Extract the (x, y) coordinate from the center of the cell holding the provided text.  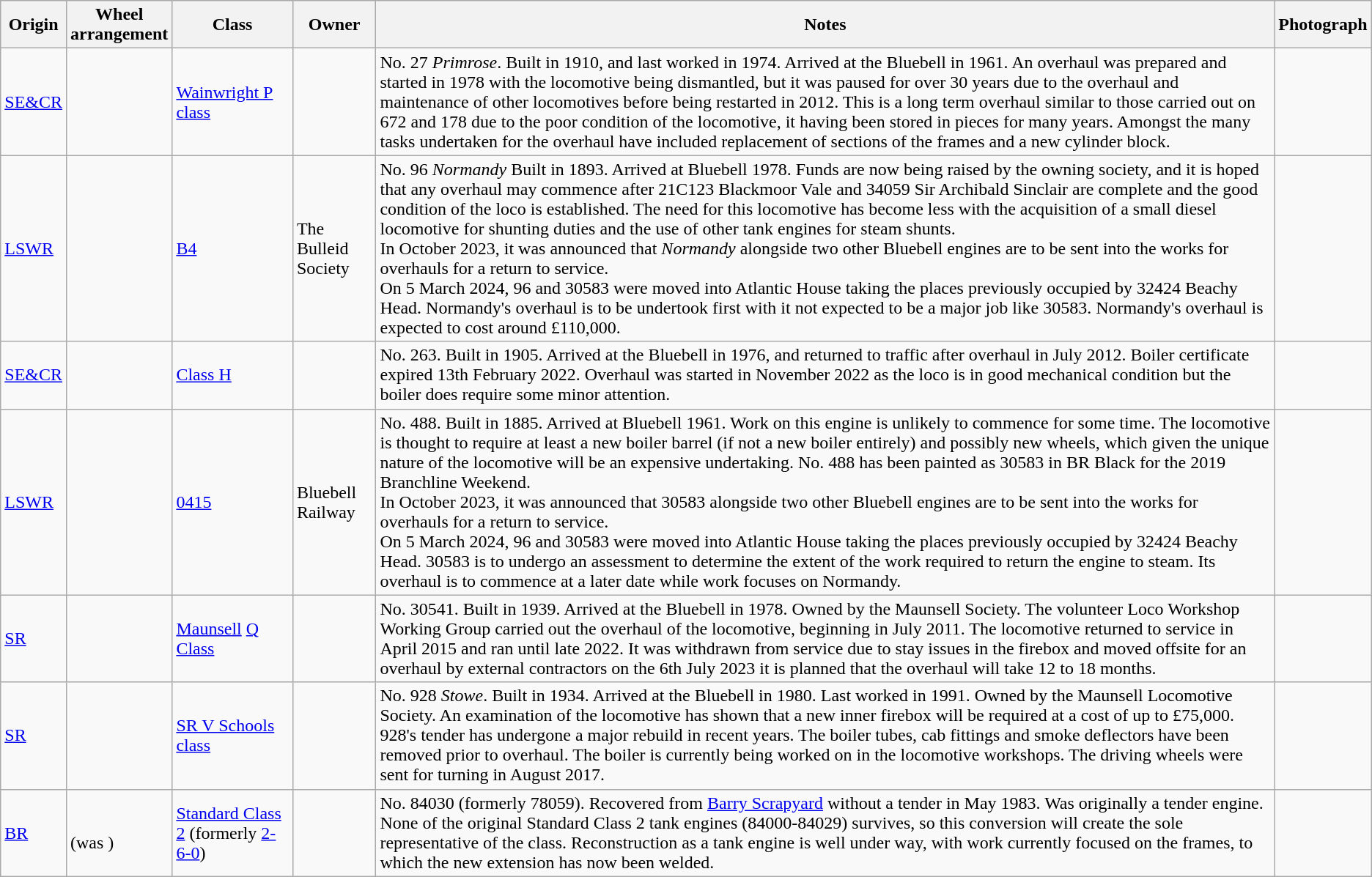
0415 (232, 502)
Origin (34, 25)
B4 (232, 248)
Wheelarrangement (119, 25)
Standard Class 2 (formerly 2-6-0) (232, 832)
Owner (334, 25)
Wainwright P class (232, 102)
Bluebell Railway (334, 502)
Maunsell Q Class (232, 639)
Notes (825, 25)
Class H (232, 375)
The Bulleid Society (334, 248)
Class (232, 25)
BR (34, 832)
(was ) (119, 832)
SR V Schools class (232, 736)
Photograph (1323, 25)
